Locate the cell with the specified text and output its [X, Y] center coordinate. 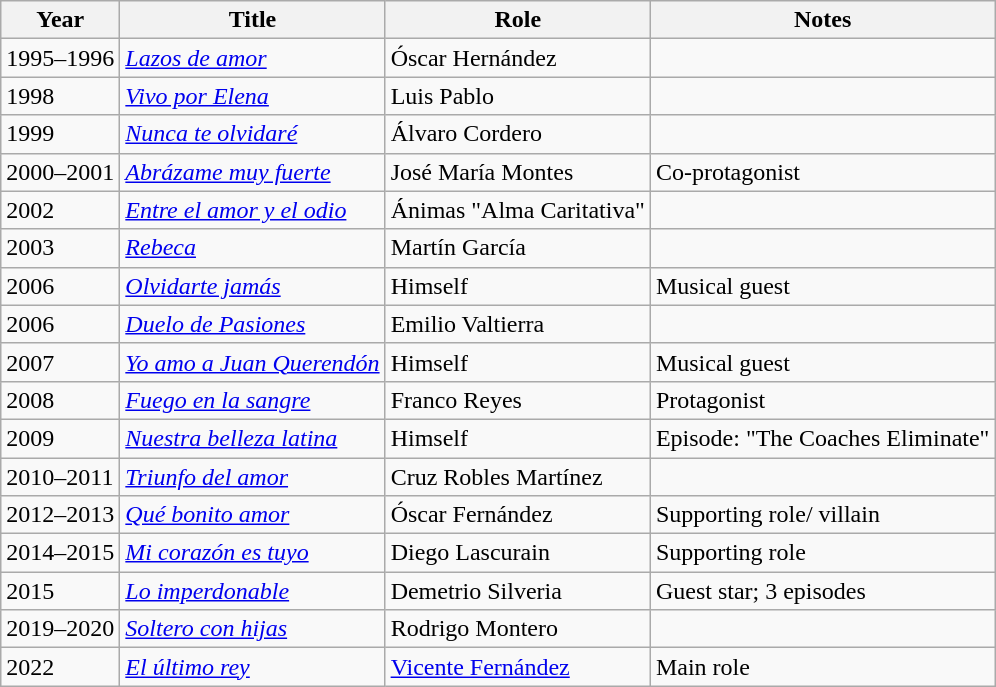
Year [60, 20]
Ánimas "Alma Caritativa" [518, 210]
Martín García [518, 248]
Title [252, 20]
Mi corazón es tuyo [252, 553]
Óscar Fernández [518, 515]
2015 [60, 591]
1998 [60, 96]
Triunfo del amor [252, 477]
2007 [60, 362]
Guest star; 3 episodes [822, 591]
Nunca te olvidaré [252, 134]
Abrázame muy fuerte [252, 172]
2003 [60, 248]
Protagonist [822, 400]
Yo amo a Juan Querendón [252, 362]
Duelo de Pasiones [252, 324]
2008 [60, 400]
2012–2013 [60, 515]
Episode: "The Coaches Eliminate" [822, 438]
Nuestra belleza latina [252, 438]
Vivo por Elena [252, 96]
Luis Pablo [518, 96]
Lazos de amor [252, 58]
2009 [60, 438]
Rebeca [252, 248]
2002 [60, 210]
Álvaro Cordero [518, 134]
2019–2020 [60, 629]
Lo imperdonable [252, 591]
Co-protagonist [822, 172]
Rodrigo Montero [518, 629]
Olvidarte jamás [252, 286]
Main role [822, 667]
Cruz Robles Martínez [518, 477]
Supporting role/ villain [822, 515]
Qué bonito amor [252, 515]
1995–1996 [60, 58]
José María Montes [518, 172]
Notes [822, 20]
2022 [60, 667]
Supporting role [822, 553]
2000–2001 [60, 172]
2010–2011 [60, 477]
Demetrio Silveria [518, 591]
Diego Lascurain [518, 553]
1999 [60, 134]
Role [518, 20]
Soltero con hijas [252, 629]
Emilio Valtierra [518, 324]
El último rey [252, 667]
Óscar Hernández [518, 58]
Vicente Fernández [518, 667]
2014–2015 [60, 553]
Franco Reyes [518, 400]
Entre el amor y el odio [252, 210]
Fuego en la sangre [252, 400]
